Extract the (x, y) coordinate from the center of the cell holding the provided text.  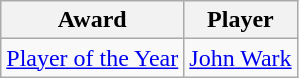
Player (240, 20)
John Wark (240, 58)
Player of the Year (92, 58)
Award (92, 20)
